Scan for the cell matching the given text and deliver its (X, Y) coordinate at center. 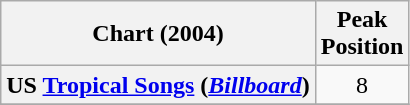
Chart (2004) (158, 34)
8 (362, 85)
Peak Position (362, 34)
US Tropical Songs (Billboard) (158, 85)
